For the text-containing cell, return its midpoint in (x, y) coordinate format. 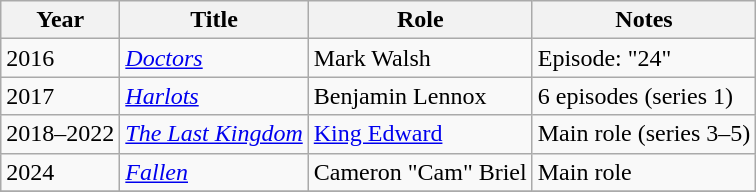
Notes (644, 20)
Fallen (214, 172)
The Last Kingdom (214, 134)
Cameron "Cam" Briel (420, 172)
2024 (60, 172)
Role (420, 20)
2017 (60, 96)
King Edward (420, 134)
Main role (644, 172)
6 episodes (series 1) (644, 96)
Doctors (214, 58)
Harlots (214, 96)
2016 (60, 58)
Episode: "24" (644, 58)
Main role (series 3–5) (644, 134)
Year (60, 20)
Title (214, 20)
Benjamin Lennox (420, 96)
Mark Walsh (420, 58)
2018–2022 (60, 134)
